Pinpoint the cell where the given text exists, returning its (x, y) midpoint coordinate. 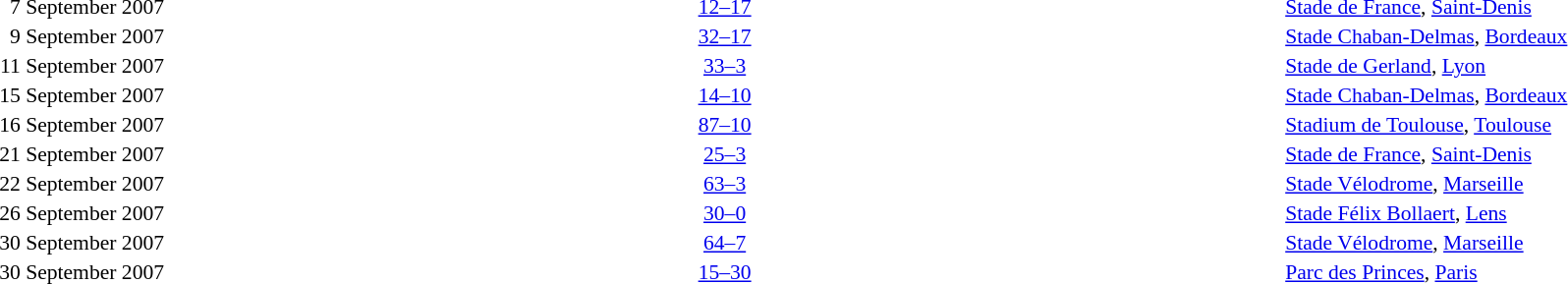
64–7 (725, 243)
14–10 (725, 95)
87–10 (725, 125)
32–17 (725, 36)
63–3 (725, 184)
33–3 (725, 66)
25–3 (725, 154)
30–0 (725, 213)
